Search for the cell housing the specified text and yield its [x, y] center coordinate. 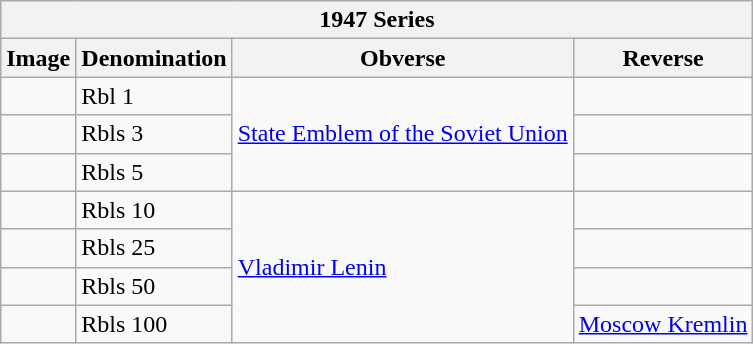
Denomination [154, 58]
Rbls 25 [154, 248]
Obverse [402, 58]
Rbls 50 [154, 286]
1947 Series [377, 20]
Image [38, 58]
Rbls 3 [154, 134]
State Emblem of the Soviet Union [402, 134]
Rbls 5 [154, 172]
Vladimir Lenin [402, 267]
Moscow Kremlin [663, 324]
Rbls 10 [154, 210]
Rbl 1 [154, 96]
Rbls 100 [154, 324]
Reverse [663, 58]
